From the cell containing the given text, extract its center point as (X, Y) coordinate. 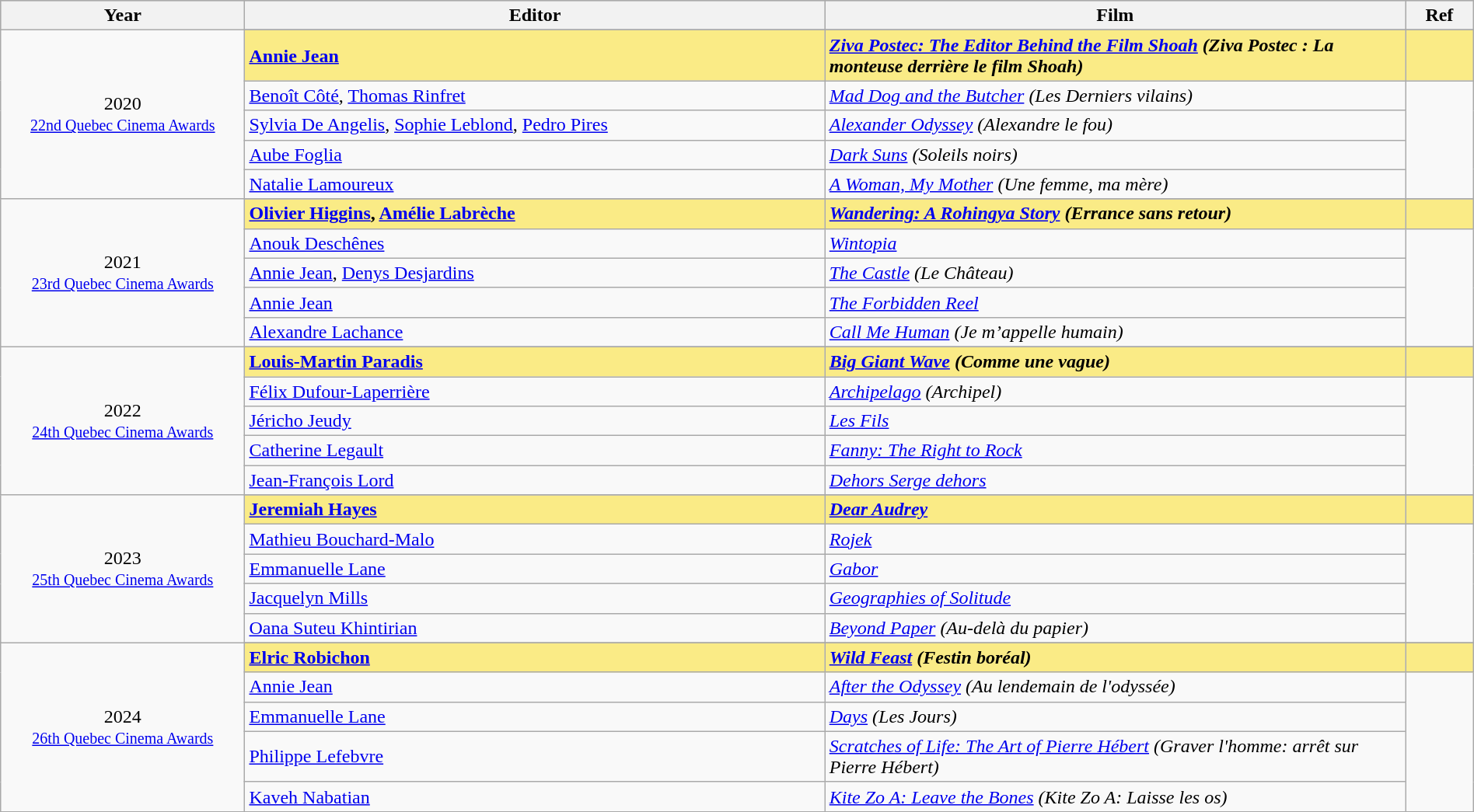
Oana Suteu Khintirian (535, 628)
Jacquelyn Mills (535, 598)
Days (Les Jours) (1115, 716)
Les Fils (1115, 421)
Film (1115, 16)
The Castle (Le Château) (1115, 273)
Gabor (1115, 569)
Ziva Postec: The Editor Behind the Film Shoah (Ziva Postec : La monteuse derrière le film Shoah) (1115, 56)
Dark Suns (Soleils noirs) (1115, 155)
Wintopia (1115, 243)
Alexander Odyssey (Alexandre le fou) (1115, 125)
Catherine Legault (535, 451)
Louis-Martin Paradis (535, 361)
The Forbidden Reel (1115, 302)
202426th Quebec Cinema Awards (123, 727)
After the Odyssey (Au lendemain de l'odyssée) (1115, 687)
Year (123, 16)
Scratches of Life: The Art of Pierre Hébert (Graver l'homme: arrêt sur Pierre Hébert) (1115, 757)
Wild Feast (Festin boréal) (1115, 657)
Benoît Côté, Thomas Rinfret (535, 96)
Dehors Serge dehors (1115, 480)
Kaveh Nabatian (535, 796)
Big Giant Wave (Comme une vague) (1115, 361)
Rojek (1115, 539)
202224th Quebec Cinema Awards (123, 420)
Jéricho Jeudy (535, 421)
Ref (1440, 16)
Philippe Lefebvre (535, 757)
Sylvia De Angelis, Sophie Leblond, Pedro Pires (535, 125)
Wandering: A Rohingya Story (Errance sans retour) (1115, 214)
Mad Dog and the Butcher (Les Derniers vilains) (1115, 96)
Olivier Higgins, Amélie Labrèche (535, 214)
Geographies of Solitude (1115, 598)
Editor (535, 16)
202123rd Quebec Cinema Awards (123, 273)
Kite Zo A: Leave the Bones (Kite Zo A: Laisse les os) (1115, 796)
Jeremiah Hayes (535, 510)
Beyond Paper (Au-delà du papier) (1115, 628)
Aube Foglia (535, 155)
Mathieu Bouchard-Malo (535, 539)
Jean-François Lord (535, 480)
2020 22nd Quebec Cinema Awards (123, 115)
Fanny: The Right to Rock (1115, 451)
Félix Dufour-Laperrière (535, 391)
Call Me Human (Je m’appelle humain) (1115, 332)
Dear Audrey (1115, 510)
202325th Quebec Cinema Awards (123, 569)
Archipelago (Archipel) (1115, 391)
Elric Robichon (535, 657)
A Woman, My Mother (Une femme, ma mère) (1115, 184)
Annie Jean, Denys Desjardins (535, 273)
Anouk Deschênes (535, 243)
Natalie Lamoureux (535, 184)
Alexandre Lachance (535, 332)
